Find where the given text appears and provide that cell's center as (X, Y) coordinate. 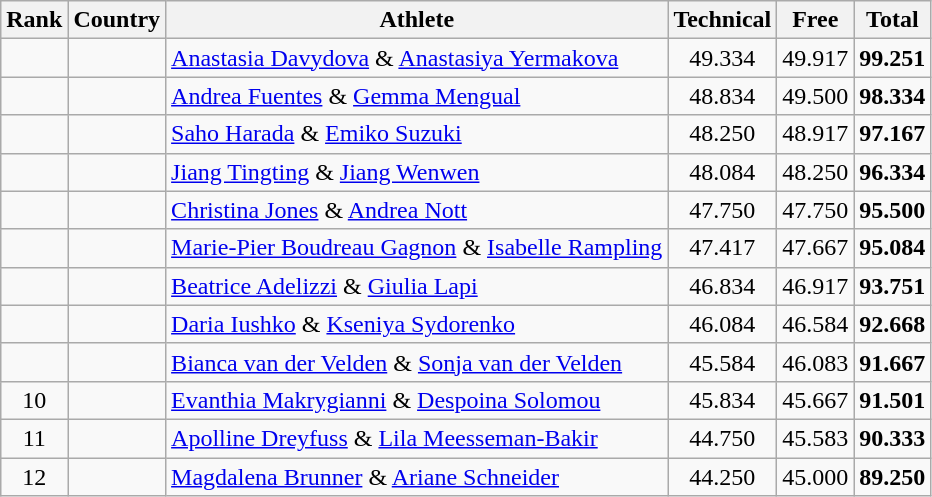
46.084 (722, 324)
Beatrice Adelizzi & Giulia Lapi (417, 286)
89.250 (892, 477)
Marie-Pier Boudreau Gagnon & Isabelle Rampling (417, 248)
45.583 (816, 438)
Christina Jones & Andrea Nott (417, 210)
Bianca van der Velden & Sonja van der Velden (417, 362)
49.917 (816, 58)
95.500 (892, 210)
Evanthia Makrygianni & Despoina Solomou (417, 400)
93.751 (892, 286)
45.667 (816, 400)
Saho Harada & Emiko Suzuki (417, 134)
46.917 (816, 286)
48.917 (816, 134)
47.667 (816, 248)
10 (34, 400)
Athlete (417, 20)
Jiang Tingting & Jiang Wenwen (417, 172)
45.834 (722, 400)
95.084 (892, 248)
Daria Iushko & Kseniya Sydorenko (417, 324)
Technical (722, 20)
98.334 (892, 96)
91.501 (892, 400)
90.333 (892, 438)
47.417 (722, 248)
11 (34, 438)
91.667 (892, 362)
96.334 (892, 172)
Free (816, 20)
46.083 (816, 362)
Country (117, 20)
12 (34, 477)
Apolline Dreyfuss & Lila Meesseman-Bakir (417, 438)
92.668 (892, 324)
Andrea Fuentes & Gemma Mengual (417, 96)
Rank (34, 20)
48.834 (722, 96)
97.167 (892, 134)
46.834 (722, 286)
Anastasia Davydova & Anastasiya Yermakova (417, 58)
45.000 (816, 477)
44.750 (722, 438)
46.584 (816, 324)
99.251 (892, 58)
49.334 (722, 58)
45.584 (722, 362)
Total (892, 20)
48.084 (722, 172)
Magdalena Brunner & Ariane Schneider (417, 477)
49.500 (816, 96)
44.250 (722, 477)
